Return [x, y] of the center of cell containing provided text 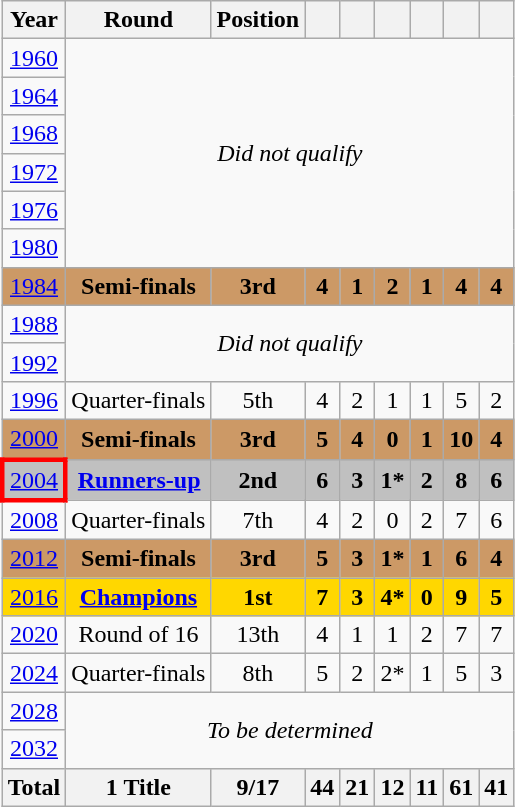
2032 [34, 749]
10 [462, 439]
13th [258, 635]
2028 [34, 711]
5th [258, 400]
9/17 [258, 787]
1960 [34, 58]
Round of 16 [138, 635]
2000 [34, 439]
1980 [34, 248]
2008 [34, 520]
1st [258, 597]
4* [392, 597]
2004 [34, 480]
Position [258, 20]
1988 [34, 324]
Total [34, 787]
12 [392, 787]
21 [358, 787]
7th [258, 520]
1964 [34, 96]
Year [34, 20]
2* [392, 673]
2020 [34, 635]
To be determined [290, 730]
41 [496, 787]
8th [258, 673]
9 [462, 597]
11 [427, 787]
1968 [34, 134]
8 [462, 480]
44 [322, 787]
1 Title [138, 787]
2012 [34, 559]
2nd [258, 480]
Round [138, 20]
Champions [138, 597]
2016 [34, 597]
1972 [34, 172]
2024 [34, 673]
61 [462, 787]
1992 [34, 362]
1984 [34, 286]
1976 [34, 210]
Runners-up [138, 480]
1996 [34, 400]
